Output the [X, Y] coordinate of the center of the cell containing the given text.  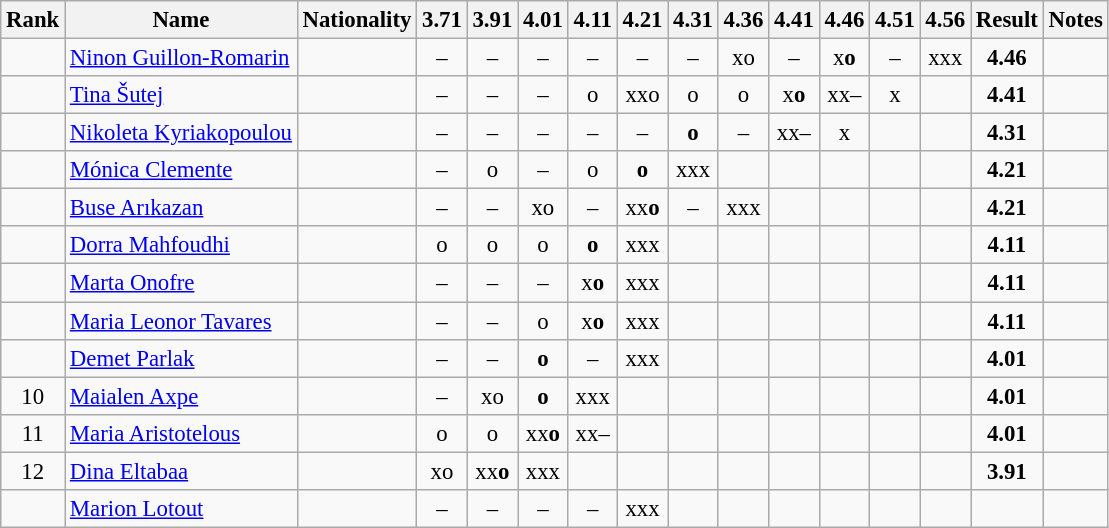
Dina Eltabaa [182, 471]
Tina Šutej [182, 95]
Maialen Axpe [182, 396]
4.56 [945, 20]
4.51 [895, 20]
Buse Arıkazan [182, 208]
Marion Lotout [182, 509]
Nikoleta Kyriakopoulou [182, 133]
10 [33, 396]
4.36 [743, 20]
Marta Onofre [182, 283]
Mónica Clemente [182, 170]
Notes [1076, 20]
Dorra Mahfoudhi [182, 245]
3.71 [442, 20]
Ninon Guillon-Romarin [182, 58]
Result [1008, 20]
Nationality [356, 20]
Maria Leonor Tavares [182, 321]
Demet Parlak [182, 358]
Rank [33, 20]
Name [182, 20]
12 [33, 471]
11 [33, 433]
Maria Aristotelous [182, 433]
